Provide the [x, y] coordinate of the cell's center where the given text is located.  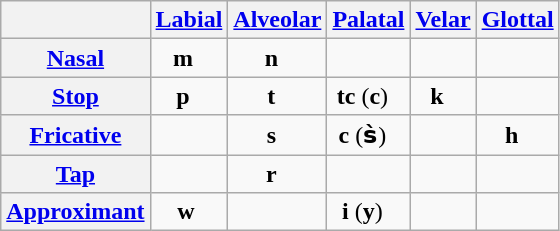
n [278, 58]
Nasal [76, 58]
w [189, 212]
Stop [76, 96]
Alveolar [278, 20]
p [189, 96]
m [189, 58]
Tap [76, 173]
k [443, 96]
Fricative [76, 135]
h [518, 135]
i (y) [368, 212]
Velar [443, 20]
Approximant [76, 212]
r [278, 173]
Palatal [368, 20]
t [278, 96]
c (s̀) [368, 135]
Labial [189, 20]
s [278, 135]
tc (c) [368, 96]
Glottal [518, 20]
